Return the [X, Y] coordinate for the center point of the cell that contains the specified text.  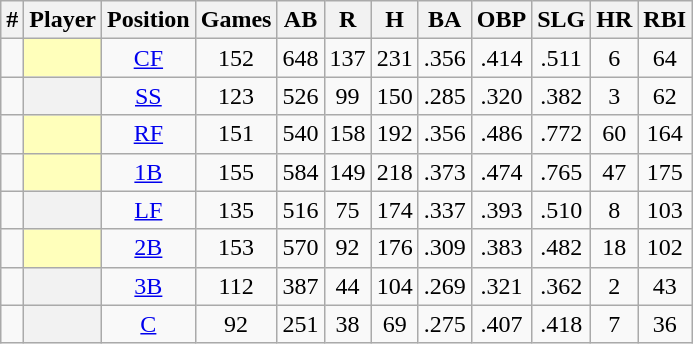
Position [149, 20]
OBP [501, 20]
3 [614, 96]
# [12, 20]
SS [149, 96]
R [348, 20]
CF [149, 58]
69 [394, 324]
BA [444, 20]
251 [300, 324]
151 [236, 134]
H [394, 20]
1B [149, 172]
.285 [444, 96]
192 [394, 134]
47 [614, 172]
103 [665, 210]
.510 [562, 210]
137 [348, 58]
7 [614, 324]
SLG [562, 20]
.309 [444, 248]
.337 [444, 210]
584 [300, 172]
2 [614, 286]
158 [348, 134]
C [149, 324]
18 [614, 248]
.414 [501, 58]
RF [149, 134]
.407 [501, 324]
.269 [444, 286]
.772 [562, 134]
8 [614, 210]
175 [665, 172]
231 [394, 58]
164 [665, 134]
155 [236, 172]
HR [614, 20]
2B [149, 248]
RBI [665, 20]
6 [614, 58]
648 [300, 58]
149 [348, 172]
.418 [562, 324]
62 [665, 96]
112 [236, 286]
152 [236, 58]
Player [63, 20]
.321 [501, 286]
516 [300, 210]
540 [300, 134]
.373 [444, 172]
.393 [501, 210]
Games [236, 20]
LF [149, 210]
.474 [501, 172]
102 [665, 248]
176 [394, 248]
123 [236, 96]
.486 [501, 134]
174 [394, 210]
135 [236, 210]
.320 [501, 96]
526 [300, 96]
75 [348, 210]
AB [300, 20]
3B [149, 286]
43 [665, 286]
.275 [444, 324]
387 [300, 286]
.482 [562, 248]
36 [665, 324]
150 [394, 96]
60 [614, 134]
44 [348, 286]
104 [394, 286]
99 [348, 96]
.511 [562, 58]
.362 [562, 286]
.383 [501, 248]
38 [348, 324]
64 [665, 58]
.382 [562, 96]
.765 [562, 172]
570 [300, 248]
218 [394, 172]
153 [236, 248]
